Pinpoint the cell where the given text exists, returning its (X, Y) midpoint coordinate. 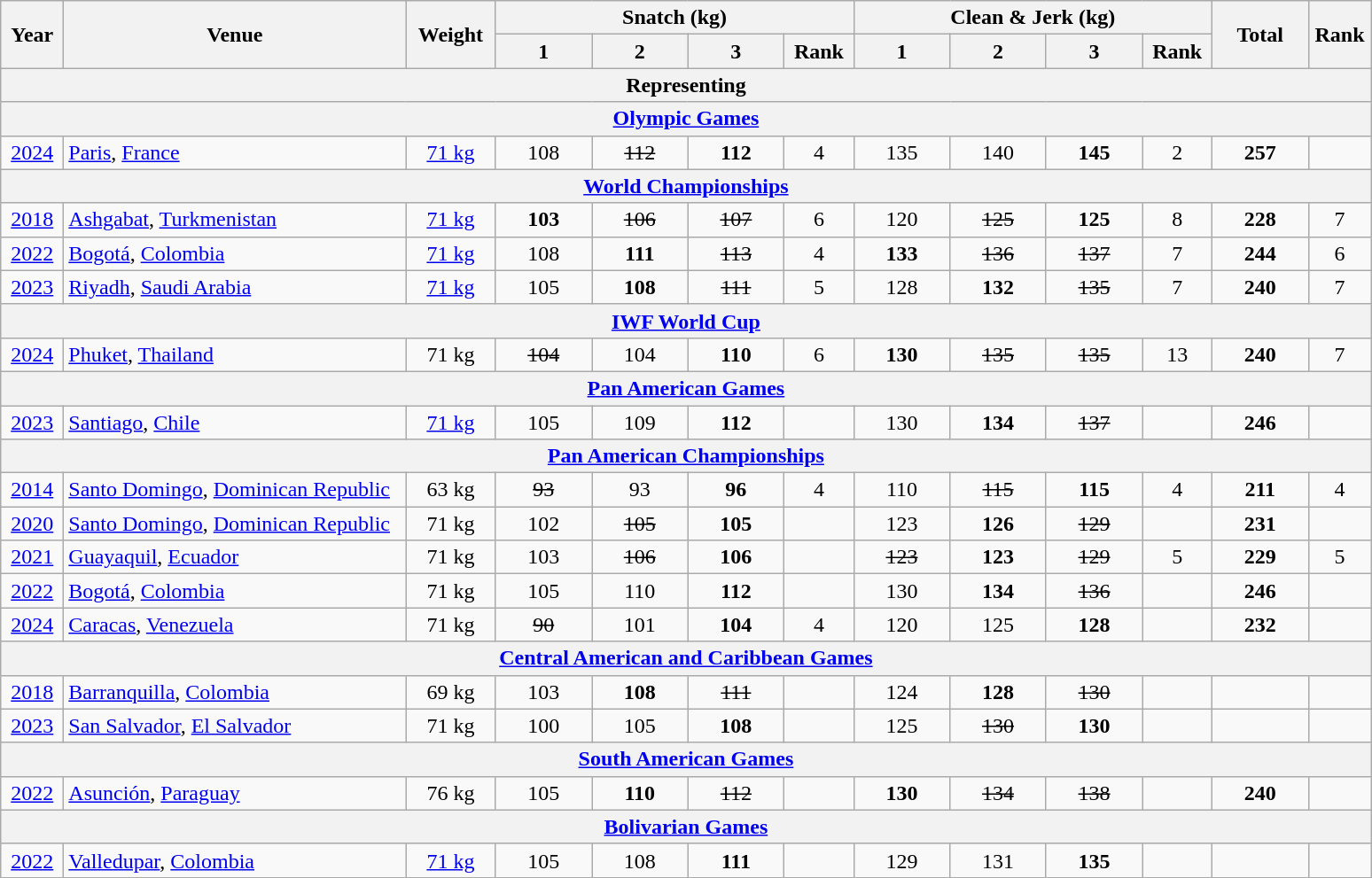
107 (736, 220)
232 (1260, 625)
Santiago, Chile (235, 423)
Caracas, Venezuela (235, 625)
2014 (32, 490)
102 (544, 524)
Asunción, Paraguay (235, 793)
Olympic Games (686, 119)
138 (1094, 793)
257 (1260, 152)
South American Games (686, 759)
63 kg (450, 490)
132 (998, 287)
Pan American Games (686, 388)
133 (902, 253)
126 (998, 524)
101 (640, 625)
211 (1260, 490)
231 (1260, 524)
109 (640, 423)
Venue (235, 35)
Guayaquil, Ecuador (235, 557)
Barranquilla, Colombia (235, 692)
113 (736, 253)
229 (1260, 557)
Representing (686, 85)
World Championships (686, 186)
Bolivarian Games (686, 827)
90 (544, 625)
San Salvador, El Salvador (235, 726)
244 (1260, 253)
Paris, France (235, 152)
228 (1260, 220)
76 kg (450, 793)
Weight (450, 35)
124 (902, 692)
Year (32, 35)
Central American and Caribbean Games (686, 658)
2021 (32, 557)
8 (1177, 220)
140 (998, 152)
Ashgabat, Turkmenistan (235, 220)
Snatch (kg) (674, 18)
Pan American Championships (686, 456)
Clean & Jerk (kg) (1033, 18)
Phuket, Thailand (235, 354)
2020 (32, 524)
Total (1260, 35)
100 (544, 726)
96 (736, 490)
131 (998, 860)
69 kg (450, 692)
Valledupar, Colombia (235, 860)
145 (1094, 152)
13 (1177, 354)
IWF World Cup (686, 321)
Riyadh, Saudi Arabia (235, 287)
